Extract the [X, Y] coordinate from the center of the cell holding the provided text.  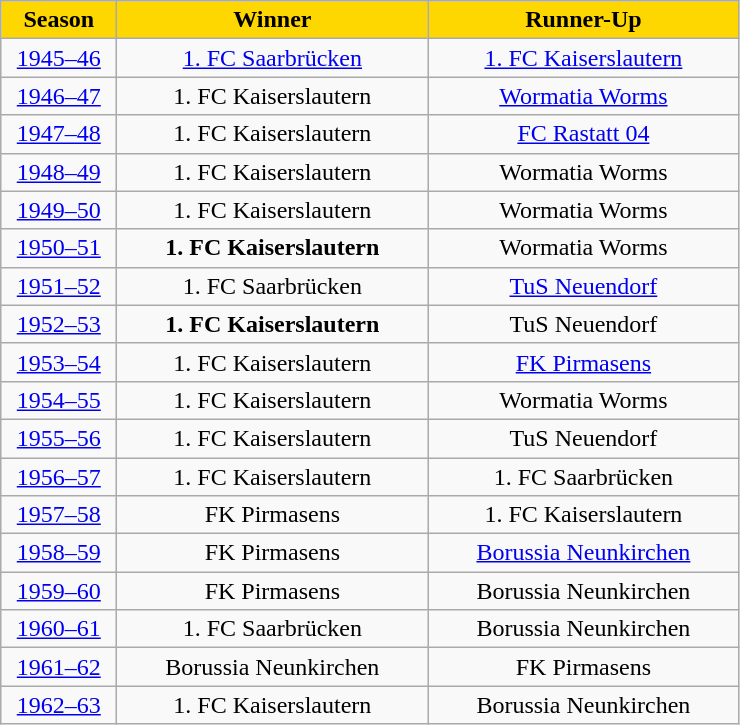
Season [59, 20]
1955–56 [59, 438]
FC Rastatt 04 [584, 134]
1958–59 [59, 553]
1949–50 [59, 210]
1954–55 [59, 400]
Runner-Up [584, 20]
Winner [272, 20]
1957–58 [59, 515]
1961–62 [59, 667]
1959–60 [59, 591]
1947–48 [59, 134]
1953–54 [59, 362]
1952–53 [59, 324]
1960–61 [59, 629]
1946–47 [59, 96]
1962–63 [59, 705]
1956–57 [59, 477]
1951–52 [59, 286]
1950–51 [59, 248]
1945–46 [59, 58]
1948–49 [59, 172]
